From the cell containing the given text, extract its center point as [x, y] coordinate. 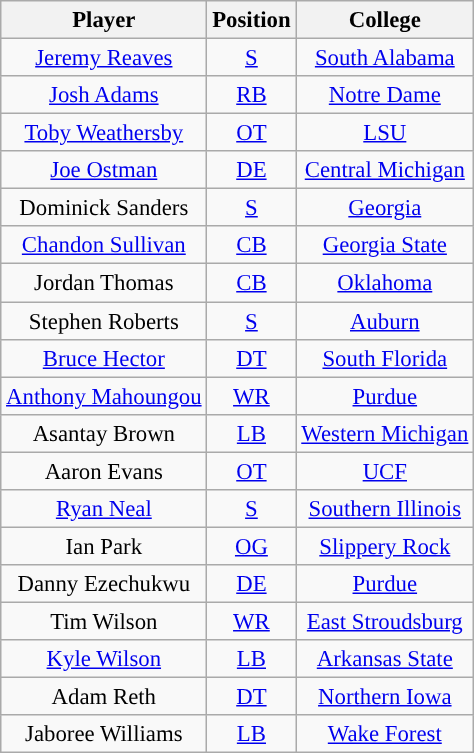
RB [252, 95]
Auburn [385, 321]
Northern Iowa [385, 697]
Stephen Roberts [104, 321]
Jordan Thomas [104, 283]
East Stroudsburg [385, 621]
Slippery Rock [385, 546]
Bruce Hector [104, 358]
Oklahoma [385, 283]
Jeremy Reaves [104, 58]
Danny Ezechukwu [104, 584]
South Florida [385, 358]
Georgia [385, 208]
OG [252, 546]
UCF [385, 471]
Position [252, 20]
Arkansas State [385, 659]
Western Michigan [385, 433]
LSU [385, 133]
Asantay Brown [104, 433]
Dominick Sanders [104, 208]
Jaboree Williams [104, 734]
Ian Park [104, 546]
Player [104, 20]
Toby Weathersby [104, 133]
Ryan Neal [104, 509]
Joe Ostman [104, 170]
College [385, 20]
Anthony Mahoungou [104, 396]
Kyle Wilson [104, 659]
Adam Reth [104, 697]
Chandon Sullivan [104, 245]
Wake Forest [385, 734]
Tim Wilson [104, 621]
Southern Illinois [385, 509]
Central Michigan [385, 170]
Josh Adams [104, 95]
Aaron Evans [104, 471]
Georgia State [385, 245]
South Alabama [385, 58]
Notre Dame [385, 95]
